For the text-containing cell, return its midpoint in (x, y) coordinate format. 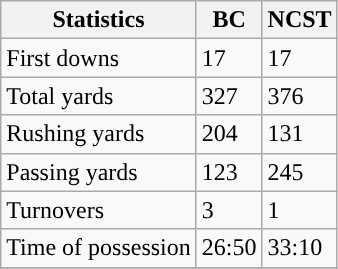
123 (229, 172)
327 (229, 96)
376 (300, 96)
3 (229, 210)
26:50 (229, 248)
Statistics (99, 20)
204 (229, 134)
33:10 (300, 248)
1 (300, 210)
BC (229, 20)
Turnovers (99, 210)
Rushing yards (99, 134)
NCST (300, 20)
Total yards (99, 96)
131 (300, 134)
245 (300, 172)
First downs (99, 58)
Time of possession (99, 248)
Passing yards (99, 172)
